Scan for the cell matching the given text and deliver its (x, y) coordinate at center. 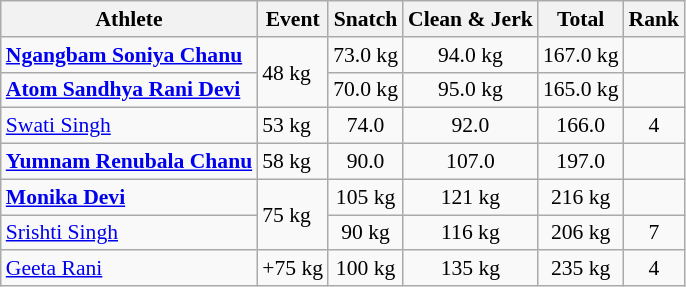
73.0 kg (366, 55)
Yumnam Renubala Chanu (129, 162)
53 kg (292, 126)
90 kg (366, 233)
94.0 kg (470, 55)
Athlete (129, 19)
74.0 (366, 126)
92.0 (470, 126)
90.0 (366, 162)
Clean & Jerk (470, 19)
48 kg (292, 72)
+75 kg (292, 269)
7 (654, 233)
107.0 (470, 162)
166.0 (581, 126)
105 kg (366, 197)
Total (581, 19)
206 kg (581, 233)
116 kg (470, 233)
58 kg (292, 162)
216 kg (581, 197)
Monika Devi (129, 197)
121 kg (470, 197)
100 kg (366, 269)
Ngangbam Soniya Chanu (129, 55)
Srishti Singh (129, 233)
95.0 kg (470, 90)
167.0 kg (581, 55)
75 kg (292, 214)
Swati Singh (129, 126)
165.0 kg (581, 90)
Geeta Rani (129, 269)
Atom Sandhya Rani Devi (129, 90)
Snatch (366, 19)
Event (292, 19)
70.0 kg (366, 90)
235 kg (581, 269)
197.0 (581, 162)
Rank (654, 19)
135 kg (470, 269)
